From the cell containing the given text, extract its center point as [x, y] coordinate. 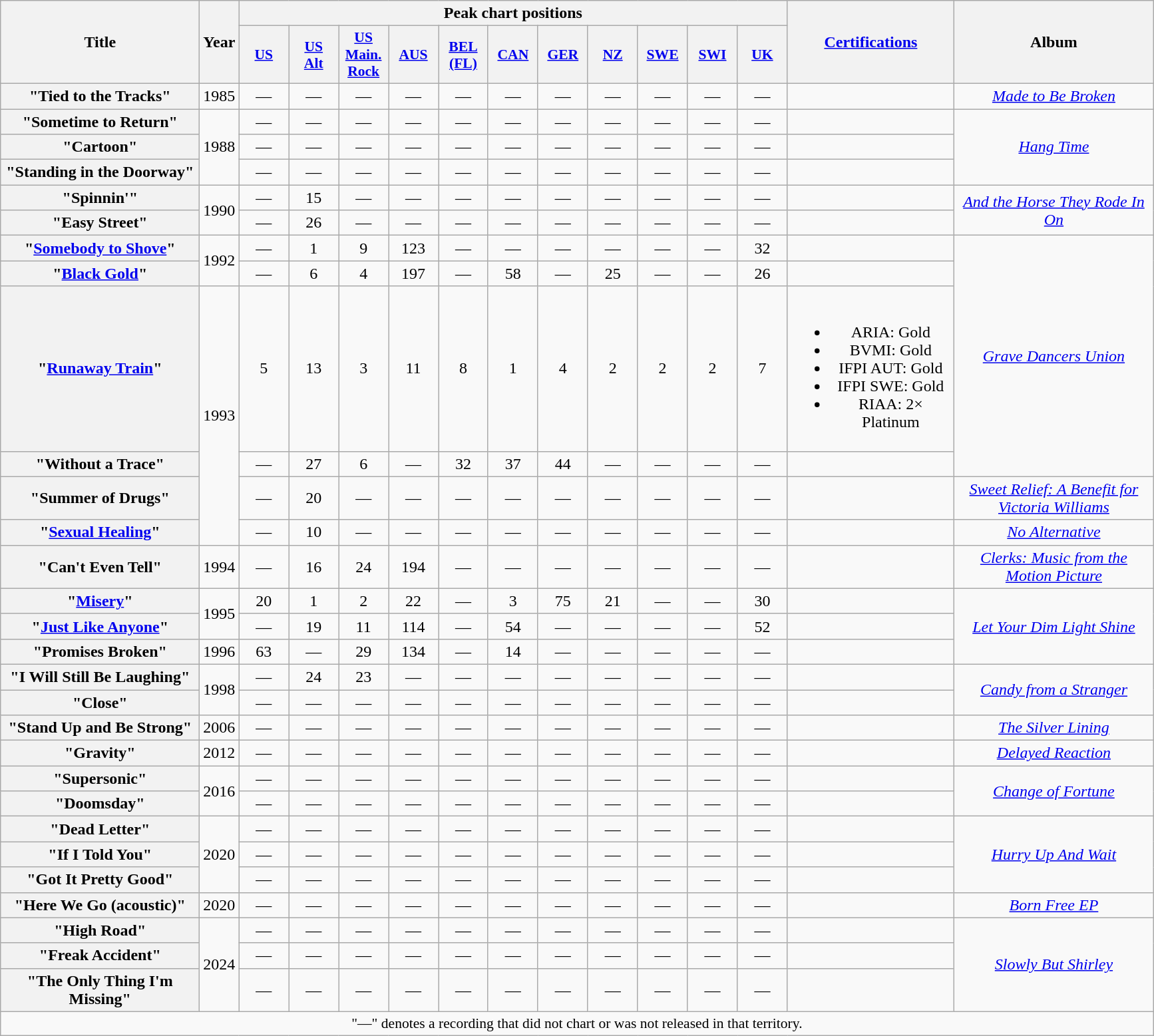
Born Free EP [1054, 905]
Sweet Relief: A Benefit for Victoria Williams [1054, 498]
"Freak Accident" [100, 955]
44 [563, 464]
5 [264, 369]
22 [414, 601]
123 [414, 248]
"—" denotes a recording that did not chart or was not released in that territory. [577, 1023]
1998 [220, 689]
52 [763, 626]
"Easy Street" [100, 223]
194 [414, 567]
And the Horse They Rode In On [1054, 210]
Hurry Up And Wait [1054, 854]
1995 [220, 613]
Candy from a Stranger [1054, 689]
29 [363, 651]
"High Road" [100, 930]
16 [314, 567]
Hang Time [1054, 147]
AUS [414, 55]
"Somebody to Shove" [100, 248]
Peak chart positions [513, 13]
"Got It Pretty Good" [100, 880]
Clerks: Music from the Motion Picture [1054, 567]
"Can't Even Tell" [100, 567]
Title [100, 43]
SWI [712, 55]
"Close" [100, 702]
58 [512, 273]
21 [612, 601]
114 [414, 626]
134 [414, 651]
10 [314, 532]
Change of Fortune [1054, 791]
"Doomsday" [100, 804]
Year [220, 43]
37 [512, 464]
7 [763, 369]
1988 [220, 147]
Let Your Dim Light Shine [1054, 626]
"Cartoon" [100, 147]
Made to Be Broken [1054, 96]
CAN [512, 55]
1996 [220, 651]
75 [563, 601]
"Promises Broken" [100, 651]
"Here We Go (acoustic)" [100, 905]
SWE [663, 55]
"Runaway Train" [100, 369]
"Spinnin'" [100, 198]
"Dead Letter" [100, 829]
1990 [220, 210]
USAlt [314, 55]
"Gravity" [100, 753]
"Sometime to Return" [100, 122]
9 [363, 248]
"The Only Thing I'm Missing" [100, 990]
"Just Like Anyone" [100, 626]
The Silver Lining [1054, 728]
8 [463, 369]
2016 [220, 791]
1985 [220, 96]
Certifications [870, 43]
"Standing in the Doorway" [100, 172]
"I Will Still Be Laughing" [100, 677]
2006 [220, 728]
14 [512, 651]
1993 [220, 415]
"If I Told You" [100, 854]
US [264, 55]
GER [563, 55]
Album [1054, 43]
BEL(FL) [463, 55]
63 [264, 651]
19 [314, 626]
"Sexual Healing" [100, 532]
1992 [220, 261]
15 [314, 198]
Slowly But Shirley [1054, 965]
"Tied to the Tracks" [100, 96]
"Stand Up and Be Strong" [100, 728]
ARIA: GoldBVMI: GoldIFPI AUT: GoldIFPI SWE: GoldRIAA: 2× Platinum [870, 369]
"Black Gold" [100, 273]
30 [763, 601]
1994 [220, 567]
54 [512, 626]
"Supersonic" [100, 778]
25 [612, 273]
27 [314, 464]
23 [363, 677]
2024 [220, 965]
"Without a Trace" [100, 464]
"Misery" [100, 601]
USMain.Rock [363, 55]
13 [314, 369]
"Summer of Drugs" [100, 498]
Grave Dancers Union [1054, 356]
2012 [220, 753]
UK [763, 55]
NZ [612, 55]
Delayed Reaction [1054, 753]
197 [414, 273]
No Alternative [1054, 532]
